Extract the (x, y) coordinate from the center of the cell holding the provided text.  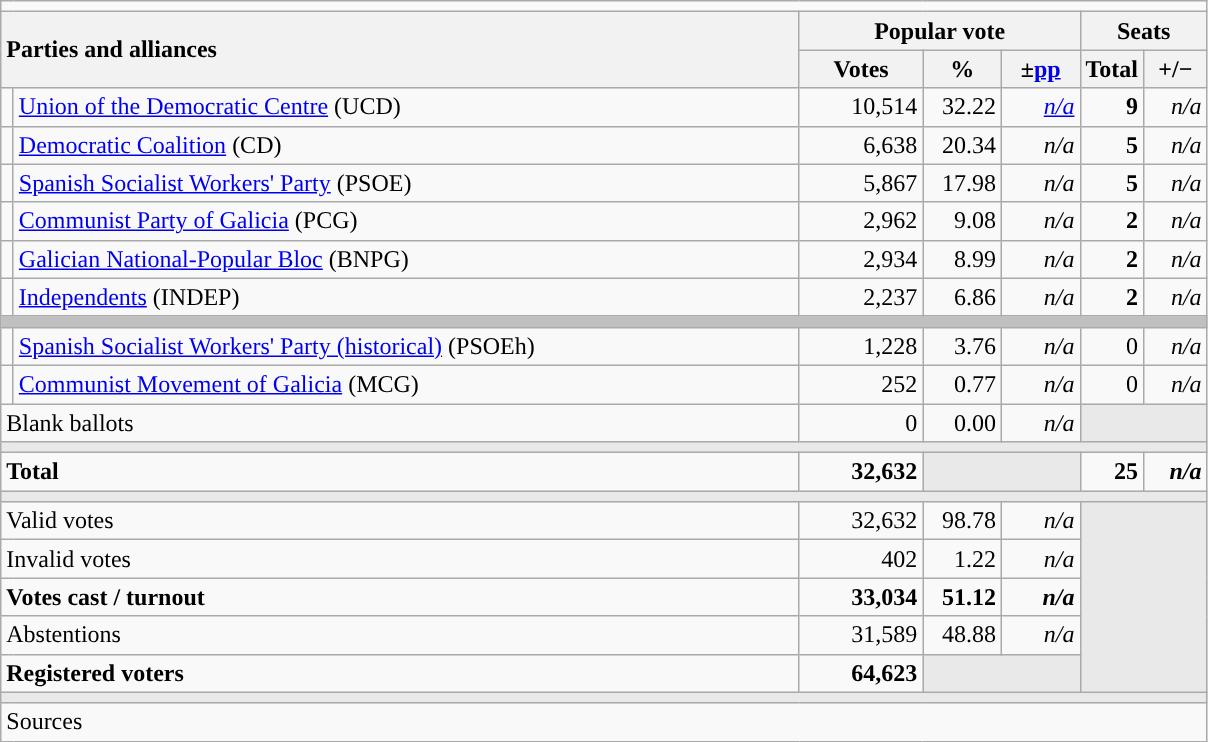
6.86 (962, 297)
+/− (1176, 69)
98.78 (962, 521)
% (962, 69)
Votes cast / turnout (400, 597)
Independents (INDEP) (406, 297)
Communist Party of Galicia (PCG) (406, 221)
3.76 (962, 346)
8.99 (962, 259)
Abstentions (400, 635)
64,623 (861, 673)
25 (1112, 472)
±pp (1040, 69)
9 (1112, 107)
Sources (604, 722)
48.88 (962, 635)
Seats (1144, 31)
1.22 (962, 559)
20.34 (962, 145)
Popular vote (940, 31)
0.77 (962, 384)
Votes (861, 69)
9.08 (962, 221)
Spanish Socialist Workers' Party (historical) (PSOEh) (406, 346)
5,867 (861, 183)
Invalid votes (400, 559)
2,962 (861, 221)
51.12 (962, 597)
Union of the Democratic Centre (UCD) (406, 107)
252 (861, 384)
Spanish Socialist Workers' Party (PSOE) (406, 183)
2,934 (861, 259)
Valid votes (400, 521)
1,228 (861, 346)
Blank ballots (400, 423)
6,638 (861, 145)
402 (861, 559)
32.22 (962, 107)
2,237 (861, 297)
33,034 (861, 597)
31,589 (861, 635)
Registered voters (400, 673)
Communist Movement of Galicia (MCG) (406, 384)
17.98 (962, 183)
0.00 (962, 423)
Galician National-Popular Bloc (BNPG) (406, 259)
Parties and alliances (400, 50)
Democratic Coalition (CD) (406, 145)
10,514 (861, 107)
